Find where the given text appears and provide that cell's center as (X, Y) coordinate. 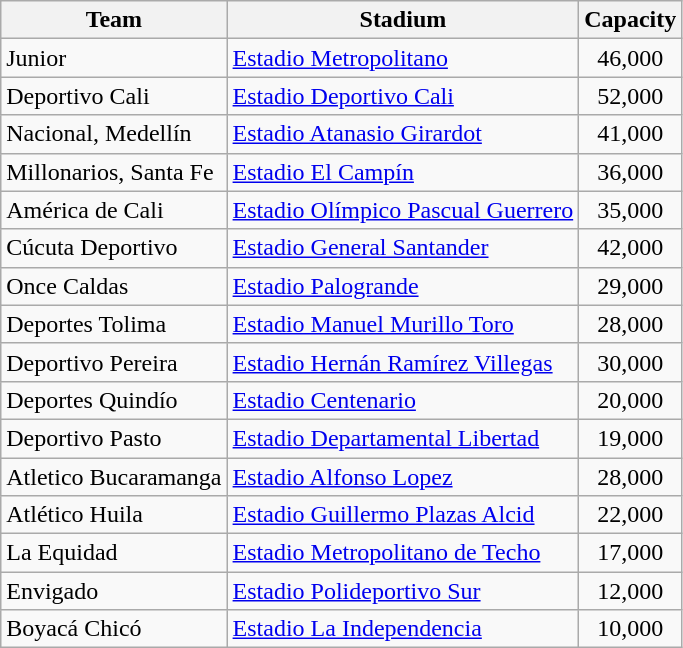
35,000 (630, 210)
30,000 (630, 362)
Deportivo Cali (114, 96)
42,000 (630, 248)
Deportivo Pereira (114, 362)
Estadio Alfonso Lopez (403, 477)
Atletico Bucaramanga (114, 477)
Deportes Quindío (114, 400)
Deportes Tolima (114, 324)
29,000 (630, 286)
Boyacá Chicó (114, 629)
América de Cali (114, 210)
52,000 (630, 96)
Capacity (630, 20)
Estadio General Santander (403, 248)
19,000 (630, 438)
20,000 (630, 400)
Estadio Olímpico Pascual Guerrero (403, 210)
Stadium (403, 20)
41,000 (630, 134)
Nacional, Medellín (114, 134)
Estadio Metropolitano (403, 58)
Deportivo Pasto (114, 438)
Estadio Atanasio Girardot (403, 134)
17,000 (630, 553)
Estadio El Campín (403, 172)
Junior (114, 58)
Estadio Deportivo Cali (403, 96)
10,000 (630, 629)
Millonarios, Santa Fe (114, 172)
Estadio La Independencia (403, 629)
Cúcuta Deportivo (114, 248)
22,000 (630, 515)
Estadio Palogrande (403, 286)
46,000 (630, 58)
Atlético Huila (114, 515)
Once Caldas (114, 286)
Estadio Polideportivo Sur (403, 591)
Estadio Departamental Libertad (403, 438)
Estadio Centenario (403, 400)
Estadio Manuel Murillo Toro (403, 324)
Envigado (114, 591)
Team (114, 20)
Estadio Metropolitano de Techo (403, 553)
Estadio Hernán Ramírez Villegas (403, 362)
La Equidad (114, 553)
36,000 (630, 172)
12,000 (630, 591)
Estadio Guillermo Plazas Alcid (403, 515)
